Capture the cell that displays the provided text and extract its [X, Y] central coordinate. 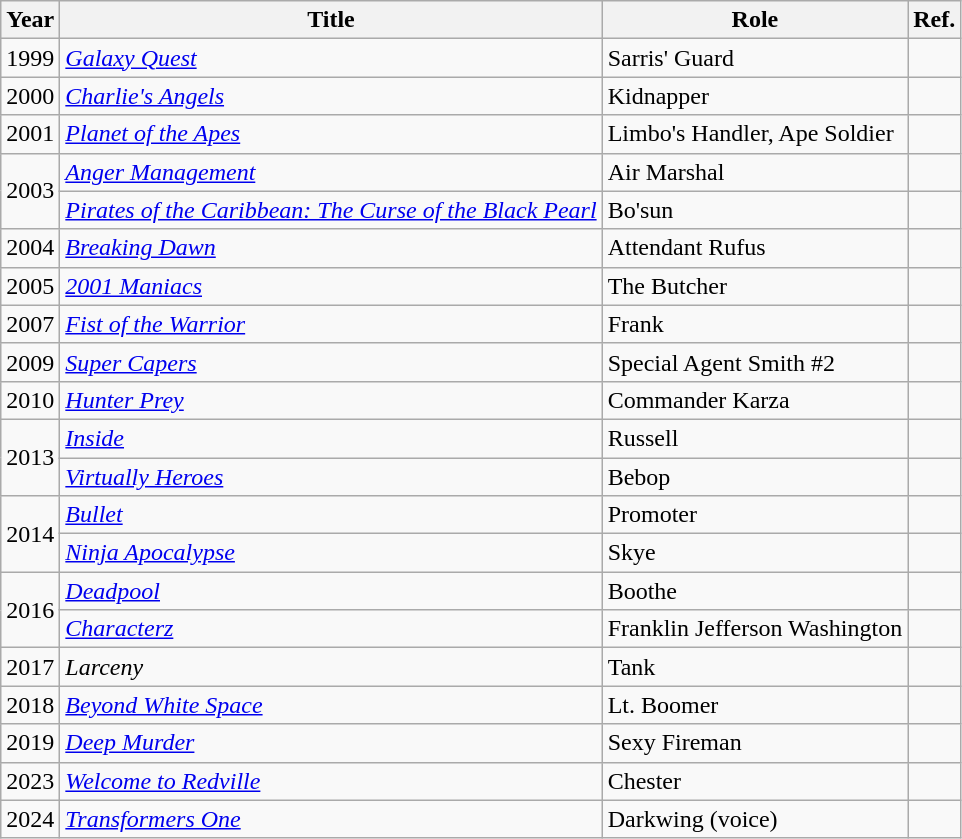
Air Marshal [755, 172]
Bullet [331, 515]
Bo'sun [755, 210]
Kidnapper [755, 96]
Ref. [934, 20]
Charlie's Angels [331, 96]
Sexy Fireman [755, 743]
Title [331, 20]
Beyond White Space [331, 705]
Deep Murder [331, 743]
Tank [755, 667]
Super Capers [331, 362]
Frank [755, 324]
Lt. Boomer [755, 705]
1999 [30, 58]
Welcome to Redville [331, 781]
2018 [30, 705]
2016 [30, 610]
Russell [755, 438]
2024 [30, 819]
Bebop [755, 477]
Inside [331, 438]
Larceny [331, 667]
Attendant Rufus [755, 248]
Limbo's Handler, Ape Soldier [755, 134]
2023 [30, 781]
Galaxy Quest [331, 58]
Breaking Dawn [331, 248]
2010 [30, 400]
Boothe [755, 591]
Year [30, 20]
Sarris' Guard [755, 58]
Franklin Jefferson Washington [755, 629]
Special Agent Smith #2 [755, 362]
2009 [30, 362]
The Butcher [755, 286]
2013 [30, 457]
Darkwing (voice) [755, 819]
Hunter Prey [331, 400]
Transformers One [331, 819]
2001 Maniacs [331, 286]
Characterz [331, 629]
Chester [755, 781]
2004 [30, 248]
Virtually Heroes [331, 477]
Anger Management [331, 172]
2007 [30, 324]
2005 [30, 286]
Fist of the Warrior [331, 324]
2019 [30, 743]
2000 [30, 96]
Deadpool [331, 591]
2017 [30, 667]
2014 [30, 534]
Skye [755, 553]
Planet of the Apes [331, 134]
Promoter [755, 515]
Ninja Apocalypse [331, 553]
2001 [30, 134]
Commander Karza [755, 400]
2003 [30, 191]
Pirates of the Caribbean: The Curse of the Black Pearl [331, 210]
Role [755, 20]
